Return [x, y] of the center of cell containing provided text 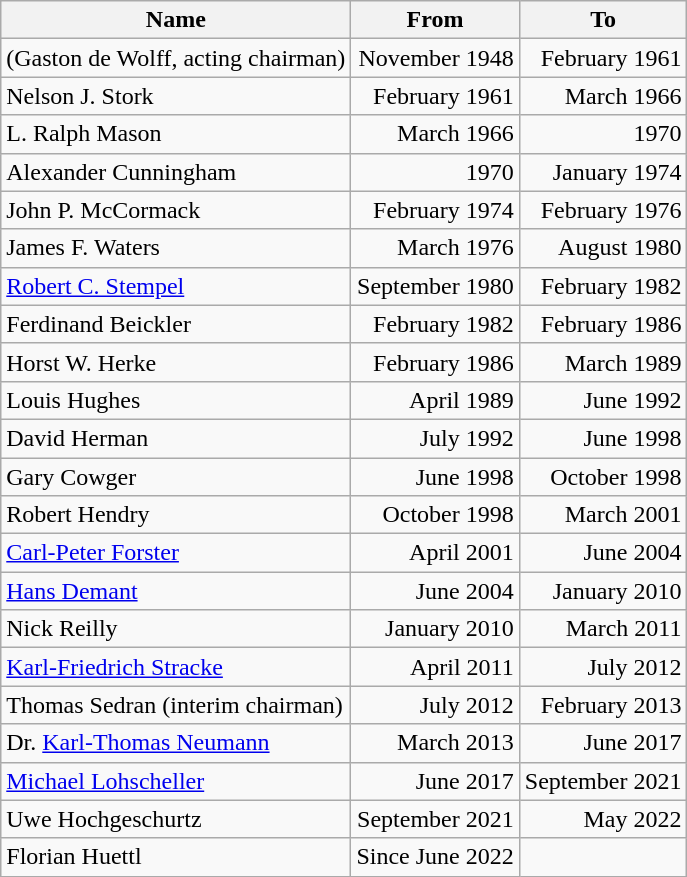
To [603, 20]
Hans Demant [176, 591]
Dr. Karl-Thomas Neumann [176, 743]
March 2001 [603, 515]
James F. Waters [176, 248]
May 2022 [603, 819]
From [435, 20]
Uwe Hochgeschurtz [176, 819]
Michael Lohscheller [176, 781]
Horst W. Herke [176, 362]
Gary Cowger [176, 477]
March 1989 [603, 362]
Nick Reilly [176, 629]
David Herman [176, 438]
Carl-Peter Forster [176, 553]
February 1974 [435, 210]
April 2011 [435, 667]
February 1976 [603, 210]
Name [176, 20]
Robert Hendry [176, 515]
Louis Hughes [176, 400]
L. Ralph Mason [176, 134]
Nelson J. Stork [176, 96]
February 2013 [603, 705]
September 1980 [435, 286]
Florian Huettl [176, 857]
June 1992 [603, 400]
November 1948 [435, 58]
John P. McCormack [176, 210]
August 1980 [603, 248]
Thomas Sedran (interim chairman) [176, 705]
April 1989 [435, 400]
March 2013 [435, 743]
March 1976 [435, 248]
(Gaston de Wolff, acting chairman) [176, 58]
Ferdinand Beickler [176, 324]
July 1992 [435, 438]
Karl-Friedrich Stracke [176, 667]
April 2001 [435, 553]
Since June 2022 [435, 857]
March 2011 [603, 629]
Robert C. Stempel [176, 286]
January 1974 [603, 172]
Alexander Cunningham [176, 172]
